Return [X, Y] of the center of cell containing provided text 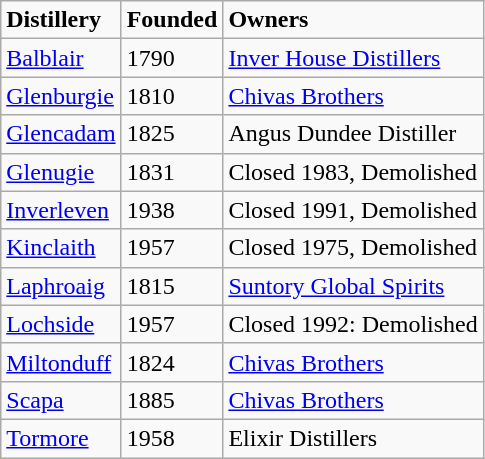
Lochside [61, 324]
Owners [353, 20]
Glenugie [61, 172]
Elixir Distillers [353, 438]
Closed 1975, Demolished [353, 248]
1790 [172, 58]
Inver House Distillers [353, 58]
1825 [172, 134]
Closed 1991, Demolished [353, 210]
1958 [172, 438]
Scapa [61, 400]
Laphroaig [61, 286]
Miltonduff [61, 362]
Tormore [61, 438]
1810 [172, 96]
Glenburgie [61, 96]
Glencadam [61, 134]
Suntory Global Spirits [353, 286]
1885 [172, 400]
1824 [172, 362]
Closed 1983, Demolished [353, 172]
Angus Dundee Distiller [353, 134]
Inverleven [61, 210]
1831 [172, 172]
Balblair [61, 58]
1938 [172, 210]
Closed 1992: Demolished [353, 324]
Founded [172, 20]
1815 [172, 286]
Kinclaith [61, 248]
Distillery [61, 20]
